Detect which cell encompasses the target text, then output its [X, Y] center coordinate. 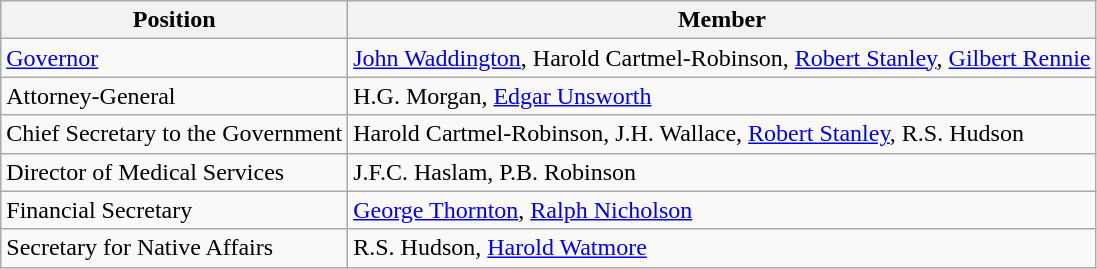
Position [174, 20]
Governor [174, 58]
Chief Secretary to the Government [174, 134]
Secretary for Native Affairs [174, 248]
J.F.C. Haslam, P.B. Robinson [722, 172]
H.G. Morgan, Edgar Unsworth [722, 96]
George Thornton, Ralph Nicholson [722, 210]
Harold Cartmel-Robinson, J.H. Wallace, Robert Stanley, R.S. Hudson [722, 134]
Director of Medical Services [174, 172]
Attorney-General [174, 96]
Member [722, 20]
John Waddington, Harold Cartmel-Robinson, Robert Stanley, Gilbert Rennie [722, 58]
Financial Secretary [174, 210]
R.S. Hudson, Harold Watmore [722, 248]
